Output the [X, Y] coordinate of the center of the cell containing the given text.  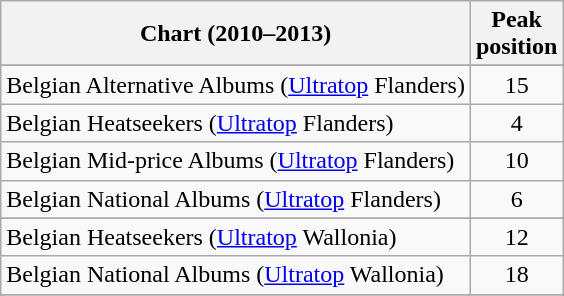
6 [516, 199]
Belgian National Albums (Ultratop Wallonia) [236, 275]
4 [516, 123]
Belgian Mid-price Albums (Ultratop Flanders) [236, 161]
Belgian Alternative Albums (Ultratop Flanders) [236, 85]
18 [516, 275]
Peakposition [516, 34]
12 [516, 237]
Belgian National Albums (Ultratop Flanders) [236, 199]
Belgian Heatseekers (Ultratop Flanders) [236, 123]
Chart (2010–2013) [236, 34]
10 [516, 161]
Belgian Heatseekers (Ultratop Wallonia) [236, 237]
15 [516, 85]
